Output the (x, y) coordinate of the center of the cell containing the given text.  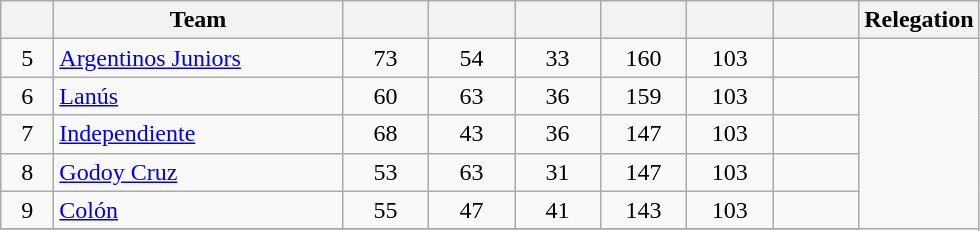
160 (644, 58)
Relegation (919, 20)
41 (557, 210)
5 (28, 58)
53 (385, 172)
143 (644, 210)
31 (557, 172)
8 (28, 172)
55 (385, 210)
60 (385, 96)
Godoy Cruz (198, 172)
Lanús (198, 96)
159 (644, 96)
Argentinos Juniors (198, 58)
43 (471, 134)
Colón (198, 210)
73 (385, 58)
6 (28, 96)
Independiente (198, 134)
Team (198, 20)
47 (471, 210)
7 (28, 134)
33 (557, 58)
9 (28, 210)
54 (471, 58)
68 (385, 134)
